Pinpoint the cell where the given text exists, returning its [X, Y] midpoint coordinate. 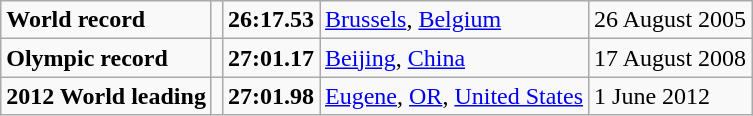
Brussels, Belgium [454, 20]
World record [106, 20]
26:17.53 [270, 20]
26 August 2005 [670, 20]
27:01.17 [270, 58]
Beijing, China [454, 58]
27:01.98 [270, 96]
17 August 2008 [670, 58]
Olympic record [106, 58]
Eugene, OR, United States [454, 96]
2012 World leading [106, 96]
1 June 2012 [670, 96]
